Return [x, y] of the center of cell containing provided text 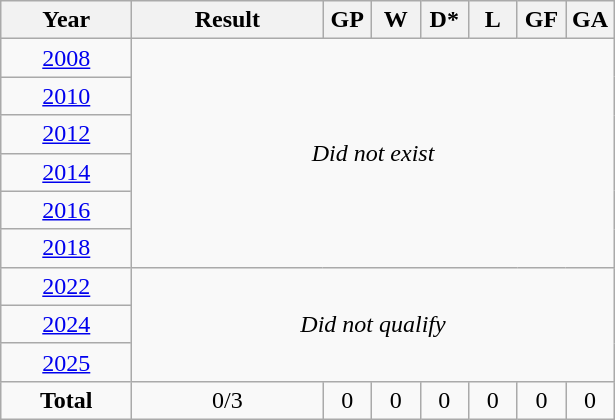
2012 [66, 134]
Result [228, 20]
2022 [66, 286]
2024 [66, 324]
W [396, 20]
L [494, 20]
Year [66, 20]
GA [590, 20]
D* [444, 20]
Did not qualify [373, 324]
2008 [66, 58]
2010 [66, 96]
Did not exist [373, 153]
GP [348, 20]
2025 [66, 362]
Total [66, 400]
2014 [66, 172]
2016 [66, 210]
0/3 [228, 400]
GF [542, 20]
2018 [66, 248]
